Determine the (x, y) coordinate at the center of the cell enclosing the given text.  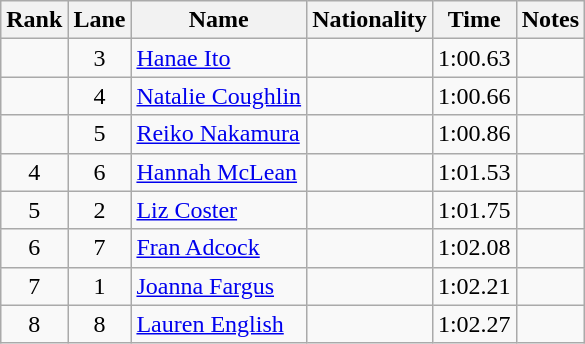
Hanae Ito (219, 58)
1:00.86 (474, 134)
Rank (34, 20)
1 (100, 286)
1:01.75 (474, 210)
1:02.21 (474, 286)
Joanna Fargus (219, 286)
1:00.63 (474, 58)
2 (100, 210)
1:01.53 (474, 172)
Fran Adcock (219, 248)
Notes (550, 20)
Liz Coster (219, 210)
Time (474, 20)
1:00.66 (474, 96)
Lauren English (219, 324)
Name (219, 20)
Nationality (370, 20)
3 (100, 58)
Hannah McLean (219, 172)
1:02.27 (474, 324)
Reiko Nakamura (219, 134)
1:02.08 (474, 248)
Natalie Coughlin (219, 96)
Lane (100, 20)
